Identify which cell holds the provided text, then report its (x, y) central coordinate. 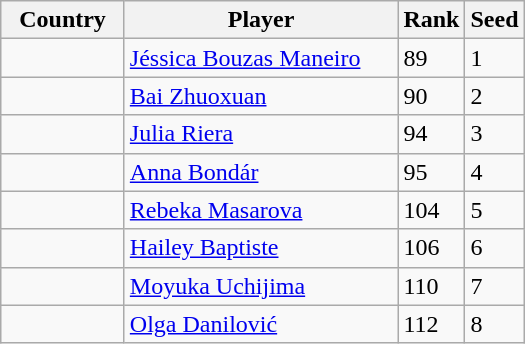
6 (494, 248)
112 (432, 324)
104 (432, 210)
110 (432, 286)
Seed (494, 20)
Anna Bondár (261, 172)
94 (432, 134)
95 (432, 172)
Rank (432, 20)
2 (494, 96)
Jéssica Bouzas Maneiro (261, 58)
89 (432, 58)
Hailey Baptiste (261, 248)
3 (494, 134)
Player (261, 20)
Rebeka Masarova (261, 210)
Moyuka Uchijima (261, 286)
90 (432, 96)
Country (63, 20)
106 (432, 248)
4 (494, 172)
7 (494, 286)
Olga Danilović (261, 324)
1 (494, 58)
5 (494, 210)
8 (494, 324)
Bai Zhuoxuan (261, 96)
Julia Riera (261, 134)
